Identify which cell holds the provided text, then report its [X, Y] central coordinate. 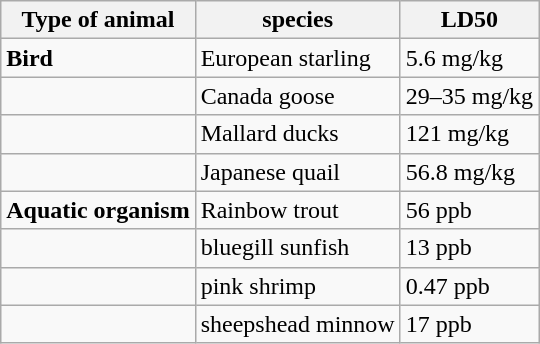
56 ppb [469, 210]
13 ppb [469, 248]
pink shrimp [298, 286]
0.47 ppb [469, 286]
bluegill sunfish [298, 248]
Type of animal [98, 20]
17 ppb [469, 324]
sheepshead minnow [298, 324]
Japanese quail [298, 172]
LD50 [469, 20]
Rainbow trout [298, 210]
5.6 mg/kg [469, 58]
29–35 mg/kg [469, 96]
European starling [298, 58]
species [298, 20]
121 mg/kg [469, 134]
Canada goose [298, 96]
56.8 mg/kg [469, 172]
Mallard ducks [298, 134]
Aquatic organism [98, 210]
Bird [98, 58]
